Return [x, y] of the center of cell containing provided text 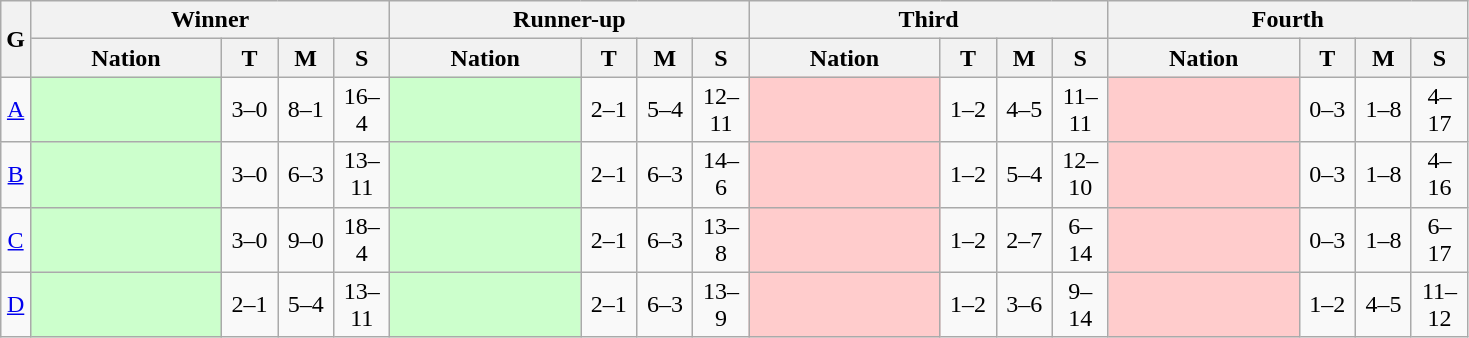
11–11 [1080, 110]
Winner [210, 20]
9–0 [306, 240]
Fourth [1288, 20]
18–4 [362, 240]
B [16, 174]
12–11 [721, 110]
6–14 [1080, 240]
13–8 [721, 240]
G [16, 39]
4–16 [1439, 174]
8–1 [306, 110]
9–14 [1080, 304]
4–17 [1439, 110]
14–6 [721, 174]
D [16, 304]
11–12 [1439, 304]
6–17 [1439, 240]
13–9 [721, 304]
2–7 [1024, 240]
Third [928, 20]
16–4 [362, 110]
A [16, 110]
3–6 [1024, 304]
C [16, 240]
Runner-up [570, 20]
12–10 [1080, 174]
